Return (X, Y) of the center of cell containing provided text 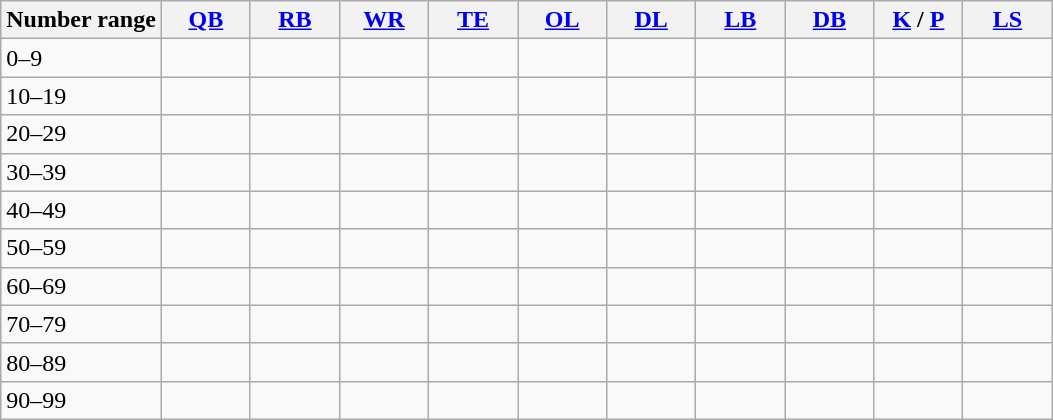
RB (294, 20)
DL (652, 20)
10–19 (82, 96)
Number range (82, 20)
50–59 (82, 248)
20–29 (82, 134)
LS (1008, 20)
K / P (918, 20)
70–79 (82, 324)
0–9 (82, 58)
30–39 (82, 172)
QB (206, 20)
WR (384, 20)
LB (740, 20)
DB (830, 20)
90–99 (82, 400)
40–49 (82, 210)
60–69 (82, 286)
OL (562, 20)
80–89 (82, 362)
TE (474, 20)
